Detect which cell encompasses the target text, then output its (x, y) center coordinate. 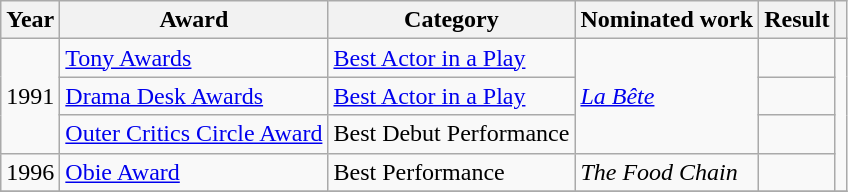
Obie Award (194, 172)
La Bête (667, 96)
Drama Desk Awards (194, 96)
1991 (30, 96)
Nominated work (667, 20)
The Food Chain (667, 172)
Best Debut Performance (452, 134)
Year (30, 20)
1996 (30, 172)
Category (452, 20)
Award (194, 20)
Tony Awards (194, 58)
Result (797, 20)
Outer Critics Circle Award (194, 134)
Best Performance (452, 172)
